Output the (X, Y) coordinate of the center of the cell containing the given text.  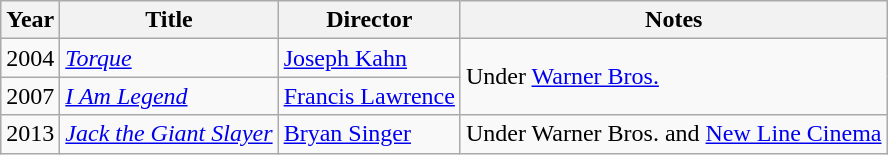
Under Warner Bros. and New Line Cinema (674, 134)
Director (369, 20)
Torque (169, 58)
2004 (30, 58)
2013 (30, 134)
Under Warner Bros. (674, 77)
2007 (30, 96)
I Am Legend (169, 96)
Jack the Giant Slayer (169, 134)
Bryan Singer (369, 134)
Francis Lawrence (369, 96)
Title (169, 20)
Joseph Kahn (369, 58)
Notes (674, 20)
Year (30, 20)
